Extract the [x, y] coordinate from the center of the cell holding the provided text.  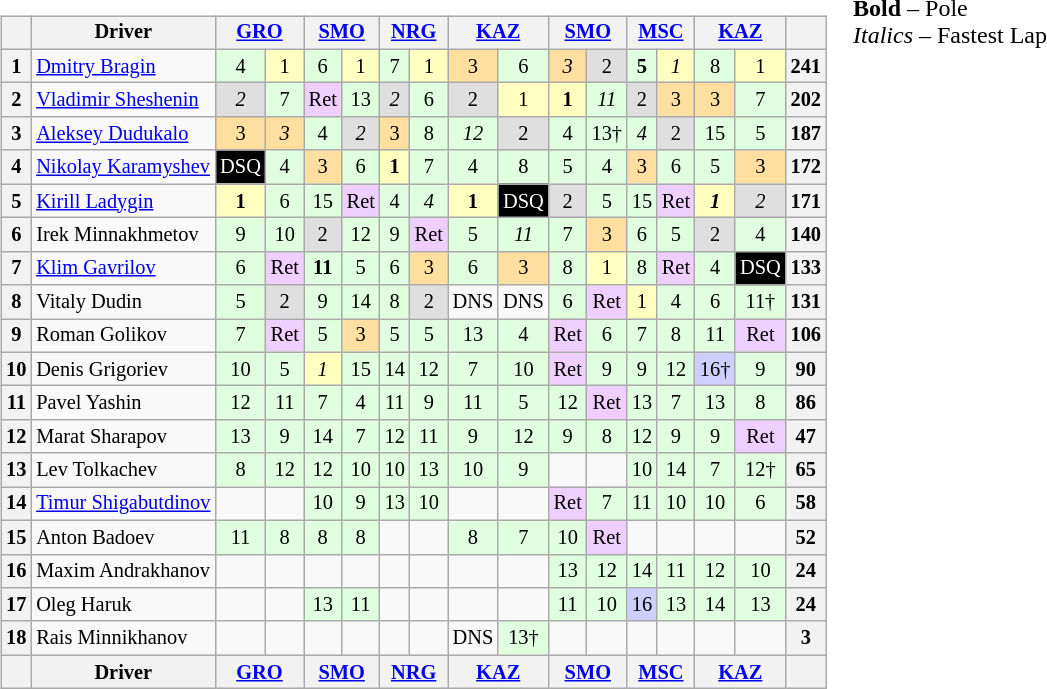
106 [806, 336]
17 [16, 605]
12† [760, 470]
241 [806, 66]
Pavel Yashin [123, 403]
Timur Shigabutdinov [123, 504]
11† [760, 302]
58 [806, 504]
65 [806, 470]
Dmitry Bragin [123, 66]
90 [806, 369]
Klim Gavrilov [123, 268]
Marat Sharapov [123, 437]
Roman Golikov [123, 336]
Nikolay Karamyshev [123, 167]
131 [806, 302]
187 [806, 134]
Aleksey Dudukalo [123, 134]
171 [806, 201]
Denis Grigoriev [123, 369]
172 [806, 167]
Rais Minnikhanov [123, 638]
133 [806, 268]
47 [806, 437]
Lev Tolkachev [123, 470]
18 [16, 638]
Kirill Ladygin [123, 201]
Vladimir Sheshenin [123, 100]
202 [806, 100]
86 [806, 403]
Vitaly Dudin [123, 302]
Maxim Andrakhanov [123, 571]
52 [806, 537]
Oleg Haruk [123, 605]
Anton Badoev [123, 537]
16† [715, 369]
Irek Minnakhmetov [123, 235]
140 [806, 235]
